Return the [x, y] coordinate for the center point of the cell that contains the specified text.  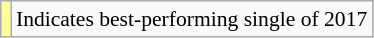
Indicates best-performing single of 2017 [192, 19]
